From the cell containing the given text, extract its center point as (x, y) coordinate. 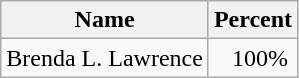
Name (105, 20)
Percent (252, 20)
Brenda L. Lawrence (105, 58)
100% (252, 58)
